From the cell containing the given text, extract its center point as (x, y) coordinate. 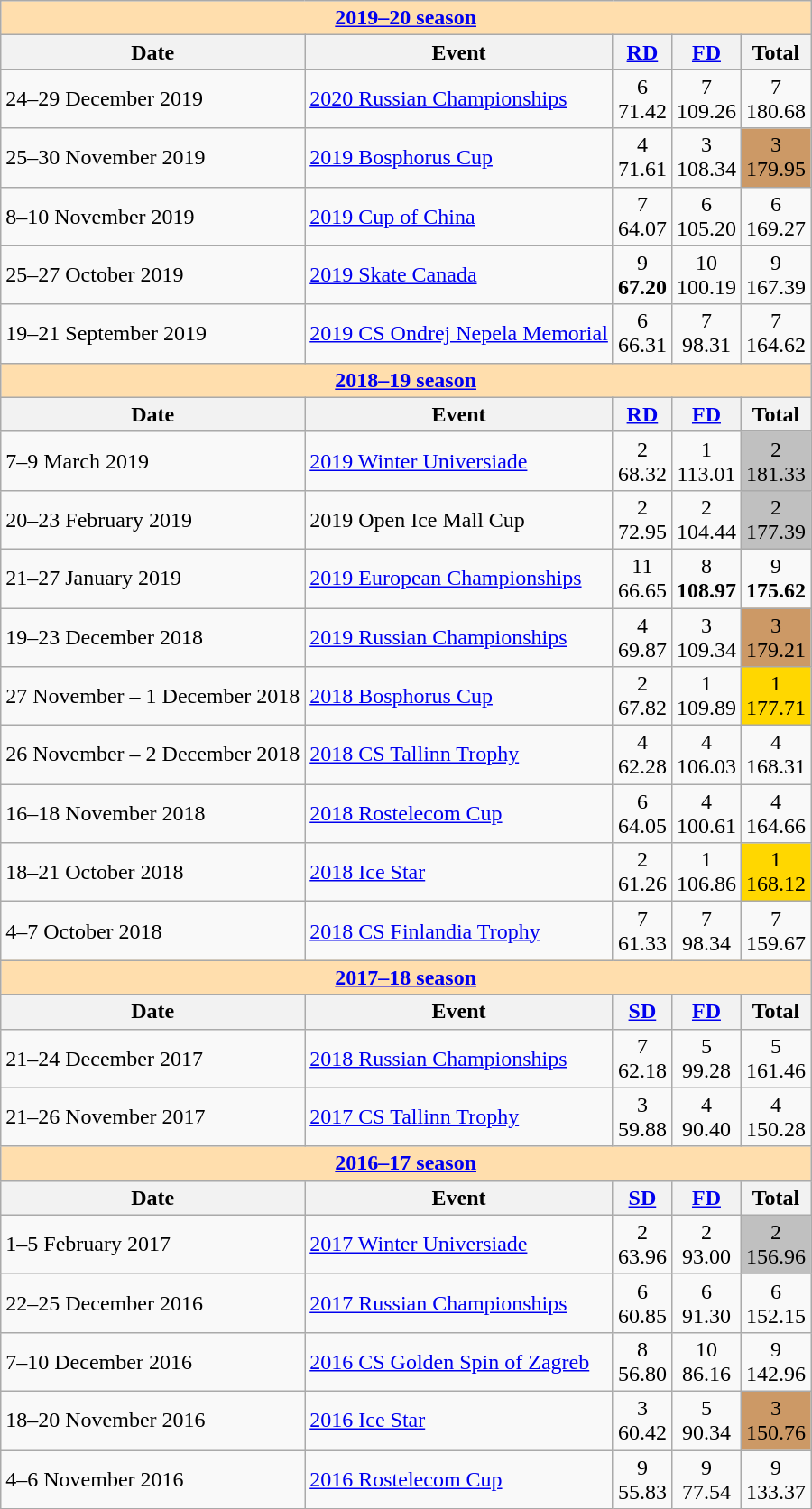
2017–18 season (406, 977)
7–9 March 2019 (153, 460)
16–18 November 2018 (153, 814)
24–29 December 2019 (153, 99)
2018 Bosphorus Cup (459, 697)
4 71.61 (642, 157)
1–5 February 2017 (153, 1244)
3 108.34 (706, 157)
4 90.40 (706, 1117)
21–24 December 2017 (153, 1058)
2 67.82 (642, 697)
2016 Ice Star (459, 1421)
5 99.28 (706, 1058)
2019 CS Ondrej Nepela Memorial (459, 334)
2018–19 season (406, 380)
5 161.46 (776, 1058)
7 164.62 (776, 334)
6 60.85 (642, 1303)
2 104.44 (706, 520)
4–7 October 2018 (153, 931)
7 109.26 (706, 99)
6 64.05 (642, 814)
7 159.67 (776, 931)
7 180.68 (776, 99)
27 November – 1 December 2018 (153, 697)
2018 Russian Championships (459, 1058)
18–21 October 2018 (153, 872)
1 106.86 (706, 872)
2017 Russian Championships (459, 1303)
2 68.32 (642, 460)
9 142.96 (776, 1361)
10 86.16 (706, 1361)
2 93.00 (706, 1244)
7 98.34 (706, 931)
2016 Rostelecom Cup (459, 1478)
20–23 February 2019 (153, 520)
2 181.33 (776, 460)
19–21 September 2019 (153, 334)
2019 Skate Canada (459, 274)
9 55.83 (642, 1478)
4 100.61 (706, 814)
3 109.34 (706, 637)
2019 European Championships (459, 578)
11 66.65 (642, 578)
2017 CS Tallinn Trophy (459, 1117)
3 179.21 (776, 637)
2 177.39 (776, 520)
10 100.19 (706, 274)
1 109.89 (706, 697)
2019 Cup of China (459, 217)
2019 Bosphorus Cup (459, 157)
21–27 January 2019 (153, 578)
6 105.20 (706, 217)
8–10 November 2019 (153, 217)
25–30 November 2019 (153, 157)
1 113.01 (706, 460)
9 67.20 (642, 274)
8 108.97 (706, 578)
3 60.42 (642, 1421)
6 71.42 (642, 99)
6 152.15 (776, 1303)
9 175.62 (776, 578)
5 90.34 (706, 1421)
2017 Winter Universiade (459, 1244)
25–27 October 2019 (153, 274)
2018 CS Finlandia Trophy (459, 931)
2018 Ice Star (459, 872)
2016 CS Golden Spin of Zagreb (459, 1361)
22–25 December 2016 (153, 1303)
2018 CS Tallinn Trophy (459, 754)
1 177.71 (776, 697)
9 77.54 (706, 1478)
2 156.96 (776, 1244)
2 63.96 (642, 1244)
2 61.26 (642, 872)
19–23 December 2018 (153, 637)
8 56.80 (642, 1361)
6 66.31 (642, 334)
26 November – 2 December 2018 (153, 754)
7 64.07 (642, 217)
2019 Russian Championships (459, 637)
9 167.39 (776, 274)
4 69.87 (642, 637)
4 62.28 (642, 754)
2016–17 season (406, 1163)
7 98.31 (706, 334)
4 168.31 (776, 754)
18–20 November 2016 (153, 1421)
2018 Rostelecom Cup (459, 814)
2019 Open Ice Mall Cup (459, 520)
4 164.66 (776, 814)
2 72.95 (642, 520)
7 62.18 (642, 1058)
3 59.88 (642, 1117)
1 168.12 (776, 872)
4 106.03 (706, 754)
6 91.30 (706, 1303)
7–10 December 2016 (153, 1361)
21–26 November 2017 (153, 1117)
7 61.33 (642, 931)
4 150.28 (776, 1117)
2019 Winter Universiade (459, 460)
2019–20 season (406, 18)
3 150.76 (776, 1421)
3 179.95 (776, 157)
2020 Russian Championships (459, 99)
9 133.37 (776, 1478)
4–6 November 2016 (153, 1478)
6 169.27 (776, 217)
